Return the [X, Y] coordinate for the center point of the cell that contains the specified text.  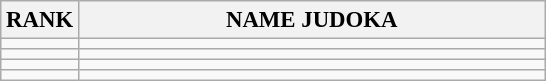
NAME JUDOKA [312, 20]
RANK [40, 20]
